Return (X, Y) of the center of cell containing provided text 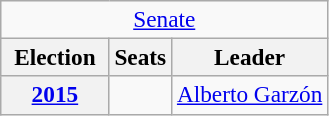
2015 (55, 95)
Seats (140, 57)
Election (55, 57)
Leader (250, 57)
Alberto Garzón (250, 95)
Senate (164, 19)
